Provide the (X, Y) coordinate of the cell's center where the given text is located.  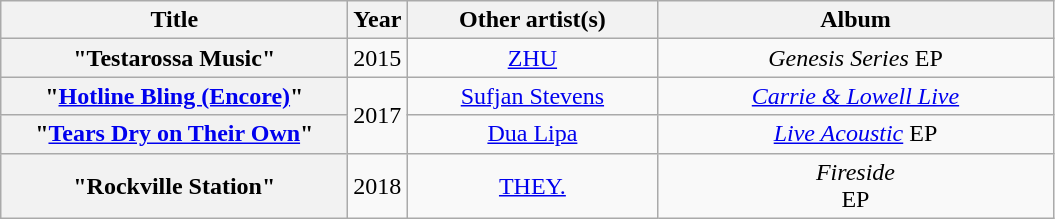
ZHU (532, 58)
Live Acoustic EP (856, 134)
"Hotline Bling (Encore)" (174, 96)
"Tears Dry on Their Own" (174, 134)
FiresideEP (856, 186)
Other artist(s) (532, 20)
Year (378, 20)
Carrie & Lowell Live (856, 96)
2018 (378, 186)
2015 (378, 58)
"Rockville Station" (174, 186)
Sufjan Stevens (532, 96)
2017 (378, 115)
THEY. (532, 186)
Album (856, 20)
Title (174, 20)
Genesis Series EP (856, 58)
Dua Lipa (532, 134)
"Testarossa Music" (174, 58)
